Output the (X, Y) coordinate of the center of the cell containing the given text.  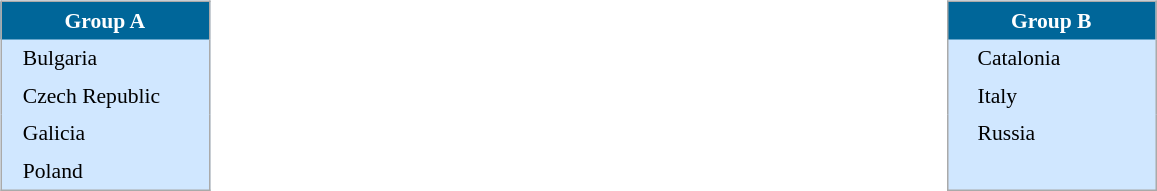
Poland (113, 171)
Galicia (113, 133)
Catalonia (1064, 59)
Group A (104, 20)
Czech Republic (113, 96)
Italy (1064, 96)
Group B (1051, 20)
Russia (1064, 133)
Bulgaria (113, 59)
